Return (X, Y) of the center of cell containing provided text 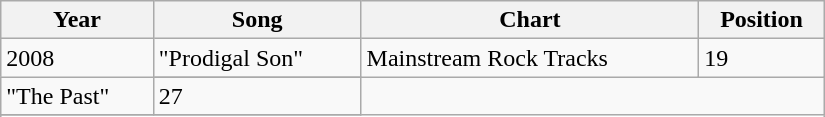
"The Past" (77, 96)
Song (257, 20)
Position (762, 20)
2008 (77, 58)
27 (257, 96)
Year (77, 20)
19 (762, 58)
"Prodigal Son" (257, 58)
Chart (530, 20)
Mainstream Rock Tracks (530, 58)
